Detect which cell encompasses the target text, then output its (X, Y) center coordinate. 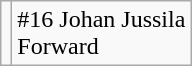
#16 Johan JussilaForward (102, 34)
